From the cell containing the given text, extract its center point as [X, Y] coordinate. 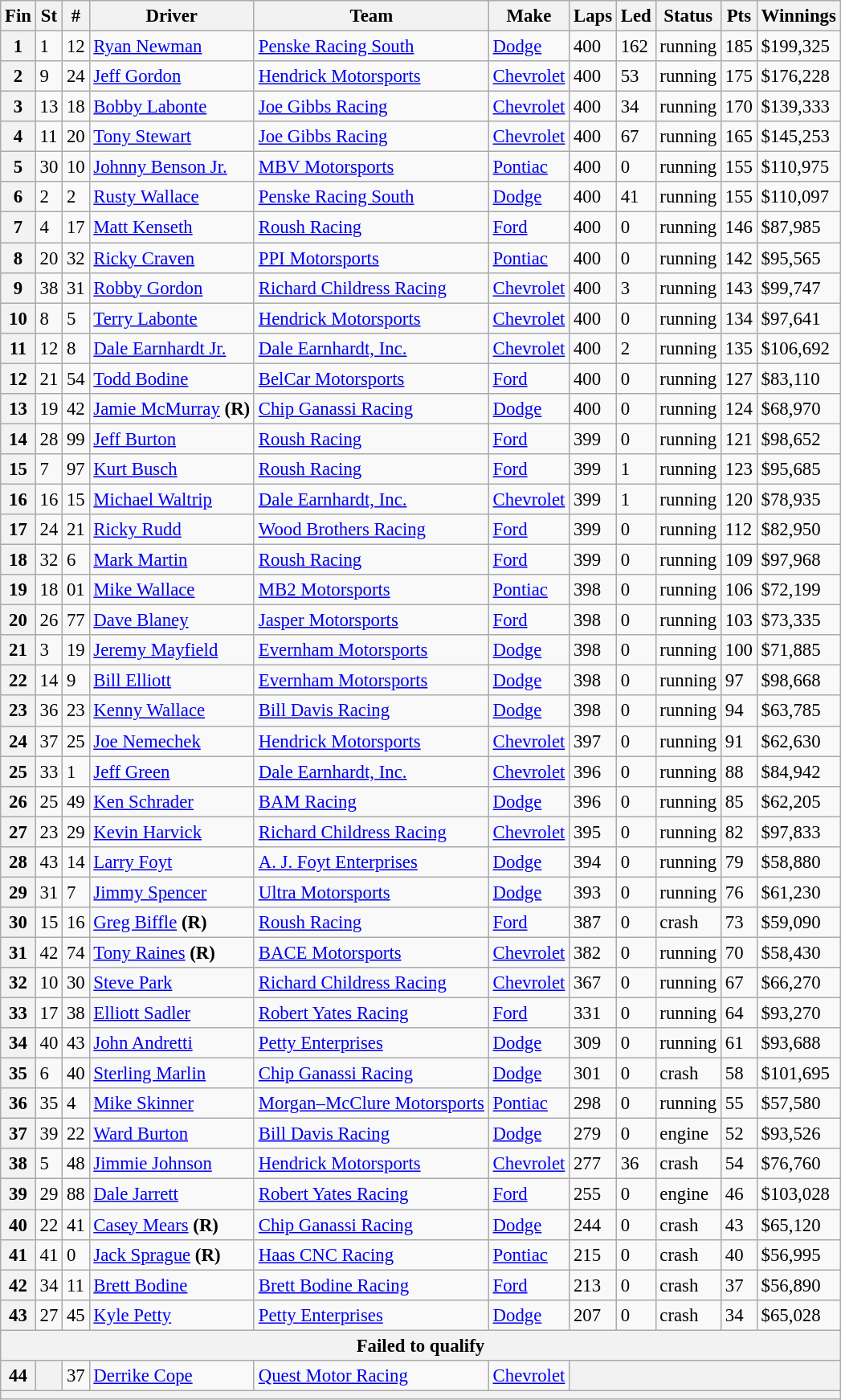
74 [76, 952]
BAM Racing [371, 801]
Todd Bodine [172, 379]
Make [529, 16]
Sterling Marlin [172, 1074]
Ricky Craven [172, 258]
162 [636, 47]
Kyle Petty [172, 1315]
Led [636, 16]
A. J. Foyt Enterprises [371, 862]
$93,270 [798, 1013]
134 [739, 318]
$66,270 [798, 983]
Kurt Busch [172, 469]
Pts [739, 16]
Driver [172, 16]
146 [739, 227]
85 [739, 801]
395 [593, 832]
Jasper Motorsports [371, 620]
82 [739, 832]
$84,942 [798, 772]
Haas CNC Racing [371, 1255]
Jimmy Spencer [172, 892]
Tony Raines (R) [172, 952]
53 [636, 76]
$59,090 [798, 923]
PPI Motorsports [371, 258]
$83,110 [798, 379]
Morgan–McClure Motorsports [371, 1103]
$63,785 [798, 711]
127 [739, 379]
John Andretti [172, 1043]
Dale Earnhardt Jr. [172, 348]
$58,880 [798, 862]
70 [739, 952]
Jack Sprague (R) [172, 1255]
$76,760 [798, 1165]
$97,968 [798, 560]
Jimmie Johnson [172, 1165]
Fin [18, 16]
Brett Bodine [172, 1285]
$78,935 [798, 499]
Jamie McMurray (R) [172, 409]
103 [739, 620]
$110,097 [798, 197]
Elliott Sadler [172, 1013]
Winnings [798, 16]
# [76, 16]
106 [739, 590]
$57,580 [798, 1103]
Matt Kenseth [172, 227]
382 [593, 952]
Dave Blaney [172, 620]
387 [593, 923]
Kenny Wallace [172, 711]
123 [739, 469]
Quest Motor Racing [371, 1376]
$73,335 [798, 620]
298 [593, 1103]
213 [593, 1285]
121 [739, 439]
$98,668 [798, 681]
49 [76, 801]
$101,695 [798, 1074]
244 [593, 1225]
Jeff Green [172, 772]
170 [739, 107]
46 [739, 1194]
Greg Biffle (R) [172, 923]
143 [739, 288]
$58,430 [798, 952]
255 [593, 1194]
$176,228 [798, 76]
$62,205 [798, 801]
Mike Wallace [172, 590]
$97,641 [798, 318]
61 [739, 1043]
331 [593, 1013]
01 [76, 590]
55 [739, 1103]
Jeremy Mayfield [172, 650]
Robby Gordon [172, 288]
$61,230 [798, 892]
$72,199 [798, 590]
$68,970 [798, 409]
Brett Bodine Racing [371, 1285]
48 [76, 1165]
77 [76, 620]
Larry Foyt [172, 862]
BACE Motorsports [371, 952]
St [48, 16]
142 [739, 258]
44 [18, 1376]
$110,975 [798, 167]
$65,120 [798, 1225]
Status [688, 16]
185 [739, 47]
52 [739, 1134]
215 [593, 1255]
301 [593, 1074]
120 [739, 499]
207 [593, 1315]
367 [593, 983]
Steve Park [172, 983]
BelCar Motorsports [371, 379]
$87,985 [798, 227]
Michael Waltrip [172, 499]
Kevin Harvick [172, 832]
Casey Mears (R) [172, 1225]
99 [76, 439]
Ward Burton [172, 1134]
94 [739, 711]
Ryan Newman [172, 47]
Rusty Wallace [172, 197]
109 [739, 560]
135 [739, 348]
91 [739, 741]
279 [593, 1134]
393 [593, 892]
112 [739, 530]
$199,325 [798, 47]
$103,028 [798, 1194]
Wood Brothers Racing [371, 530]
Jeff Gordon [172, 76]
124 [739, 409]
$65,028 [798, 1315]
$145,253 [798, 137]
Jeff Burton [172, 439]
$93,526 [798, 1134]
165 [739, 137]
Mark Martin [172, 560]
76 [739, 892]
MBV Motorsports [371, 167]
79 [739, 862]
$106,692 [798, 348]
$95,685 [798, 469]
Ken Schrader [172, 801]
Mike Skinner [172, 1103]
277 [593, 1165]
Dale Jarrett [172, 1194]
Terry Labonte [172, 318]
$56,995 [798, 1255]
397 [593, 741]
$99,747 [798, 288]
100 [739, 650]
$56,890 [798, 1285]
MB2 Motorsports [371, 590]
$97,833 [798, 832]
Bobby Labonte [172, 107]
$139,333 [798, 107]
$82,950 [798, 530]
309 [593, 1043]
Bill Elliott [172, 681]
175 [739, 76]
Tony Stewart [172, 137]
58 [739, 1074]
45 [76, 1315]
$93,688 [798, 1043]
Joe Nemechek [172, 741]
73 [739, 923]
$98,652 [798, 439]
$95,565 [798, 258]
Laps [593, 16]
$71,885 [798, 650]
$62,630 [798, 741]
Derrike Cope [172, 1376]
394 [593, 862]
64 [739, 1013]
Failed to qualify [421, 1345]
Team [371, 16]
Johnny Benson Jr. [172, 167]
Ricky Rudd [172, 530]
Ultra Motorsports [371, 892]
